Return the [X, Y] coordinate for the center point of the cell that contains the specified text.  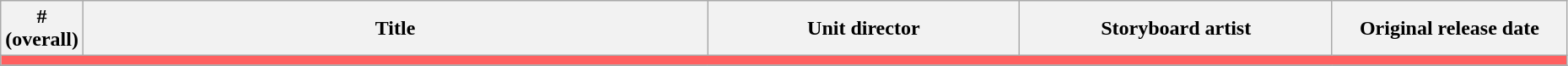
Storyboard artist [1176, 29]
#(overall) [42, 29]
Original release date [1449, 29]
Title [395, 29]
Unit director [864, 29]
